Locate the cell with the specified text and output its (x, y) center coordinate. 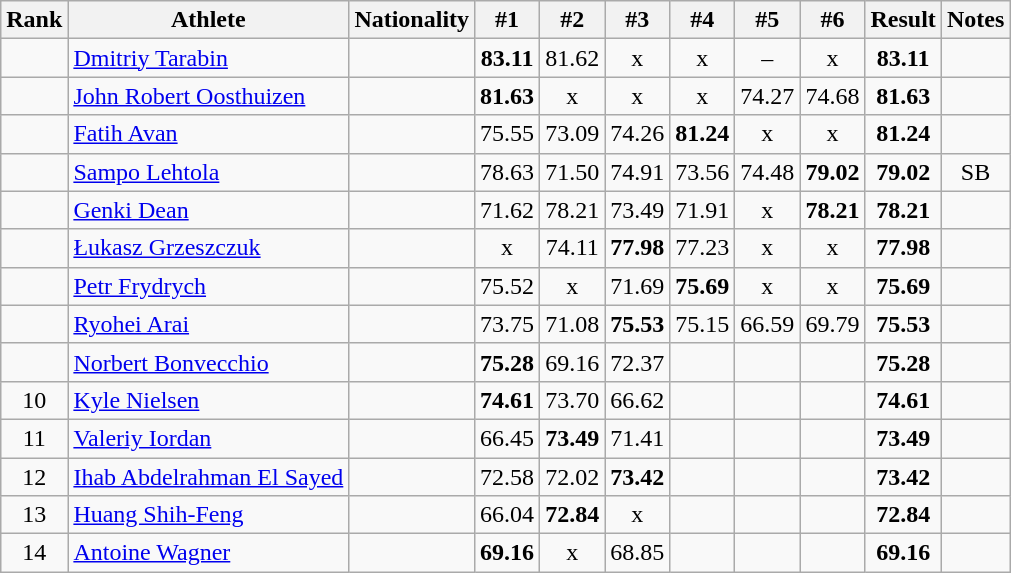
73.56 (702, 172)
#6 (832, 20)
Valeriy Iordan (208, 438)
Sampo Lehtola (208, 172)
13 (34, 515)
66.59 (768, 324)
Antoine Wagner (208, 553)
72.37 (638, 362)
74.68 (832, 96)
75.52 (508, 286)
74.48 (768, 172)
Rank (34, 20)
Norbert Bonvecchio (208, 362)
74.27 (768, 96)
John Robert Oosthuizen (208, 96)
#3 (638, 20)
Dmitriy Tarabin (208, 58)
#4 (702, 20)
71.08 (572, 324)
72.02 (572, 477)
68.85 (638, 553)
Kyle Nielsen (208, 400)
Genki Dean (208, 210)
71.91 (702, 210)
73.09 (572, 134)
66.62 (638, 400)
Notes (975, 20)
69.79 (832, 324)
Petr Frydrych (208, 286)
71.41 (638, 438)
11 (34, 438)
Fatih Avan (208, 134)
73.70 (572, 400)
– (768, 58)
12 (34, 477)
74.11 (572, 248)
Result (903, 20)
81.62 (572, 58)
Łukasz Grzeszczuk (208, 248)
72.58 (508, 477)
#5 (768, 20)
#1 (508, 20)
#2 (572, 20)
Huang Shih-Feng (208, 515)
66.45 (508, 438)
77.23 (702, 248)
78.63 (508, 172)
Ryohei Arai (208, 324)
SB (975, 172)
66.04 (508, 515)
Athlete (208, 20)
Ihab Abdelrahman El Sayed (208, 477)
Nationality (412, 20)
14 (34, 553)
74.91 (638, 172)
75.55 (508, 134)
73.75 (508, 324)
74.26 (638, 134)
71.69 (638, 286)
71.50 (572, 172)
75.15 (702, 324)
10 (34, 400)
71.62 (508, 210)
